For the text-containing cell, return its midpoint in (x, y) coordinate format. 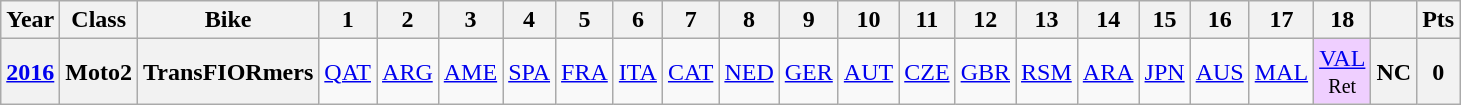
AUT (868, 72)
AUS (1220, 72)
JPN (1164, 72)
NC (1394, 72)
ARG (408, 72)
Bike (228, 20)
TransFIORmers (228, 72)
5 (585, 20)
3 (470, 20)
GER (808, 72)
QAT (348, 72)
Class (99, 20)
9 (808, 20)
7 (690, 20)
4 (530, 20)
11 (927, 20)
MAL (1281, 72)
VALRet (1342, 72)
16 (1220, 20)
10 (868, 20)
CAT (690, 72)
CZE (927, 72)
14 (1108, 20)
RSM (1047, 72)
6 (638, 20)
Moto2 (99, 72)
Pts (1438, 20)
2 (408, 20)
15 (1164, 20)
13 (1047, 20)
ITA (638, 72)
Year (30, 20)
0 (1438, 72)
ARA (1108, 72)
12 (985, 20)
8 (749, 20)
17 (1281, 20)
NED (749, 72)
SPA (530, 72)
FRA (585, 72)
18 (1342, 20)
GBR (985, 72)
AME (470, 72)
1 (348, 20)
2016 (30, 72)
